Find where the given text appears and provide that cell's center as (X, Y) coordinate. 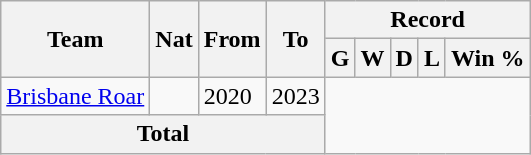
Win % (488, 58)
To (296, 39)
Nat (174, 39)
G (340, 58)
2023 (296, 96)
Total (163, 134)
From (232, 39)
W (372, 58)
Team (76, 39)
D (404, 58)
L (432, 58)
Brisbane Roar (76, 96)
2020 (232, 96)
Record (428, 20)
